Extract the (x, y) coordinate from the center of the cell holding the provided text.  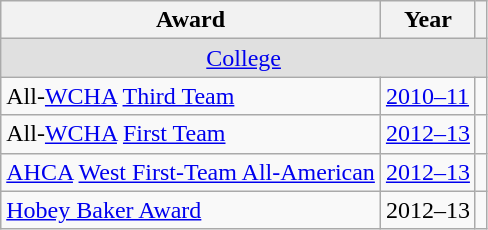
Hobey Baker Award (191, 210)
Year (428, 20)
All-WCHA First Team (191, 134)
AHCA West First-Team All-American (191, 172)
2010–11 (428, 96)
All-WCHA Third Team (191, 96)
College (244, 58)
Award (191, 20)
